Determine the (x, y) coordinate at the center of the cell enclosing the given text.  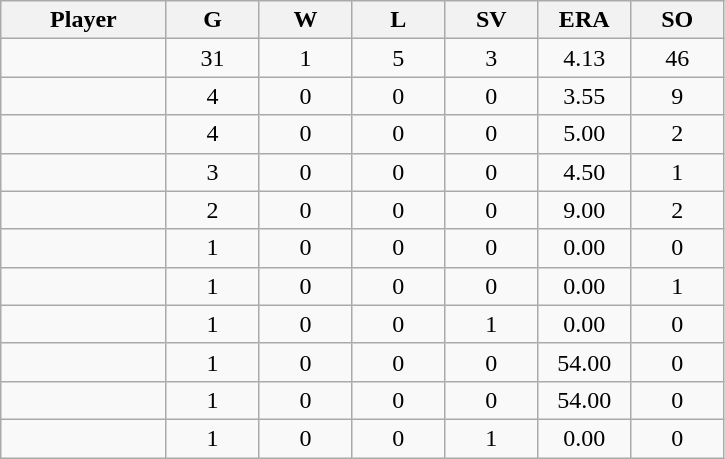
5 (398, 58)
9 (678, 96)
SV (492, 20)
ERA (584, 20)
SO (678, 20)
3.55 (584, 96)
4.13 (584, 58)
G (212, 20)
9.00 (584, 210)
5.00 (584, 134)
46 (678, 58)
W (306, 20)
4.50 (584, 172)
31 (212, 58)
L (398, 20)
Player (84, 20)
